Capture the cell that displays the provided text and extract its [X, Y] central coordinate. 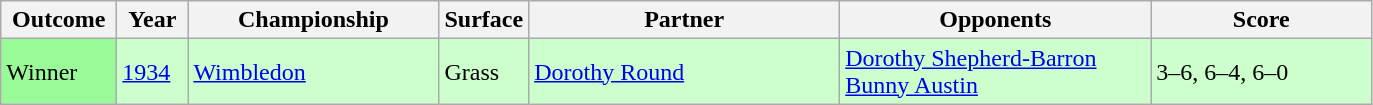
Dorothy Round [684, 72]
1934 [152, 72]
3–6, 6–4, 6–0 [1262, 72]
Partner [684, 20]
Winner [59, 72]
Grass [484, 72]
Score [1262, 20]
Year [152, 20]
Outcome [59, 20]
Championship [314, 20]
Dorothy Shepherd-Barron Bunny Austin [996, 72]
Wimbledon [314, 72]
Surface [484, 20]
Opponents [996, 20]
